Scan for the cell matching the given text and deliver its (x, y) coordinate at center. 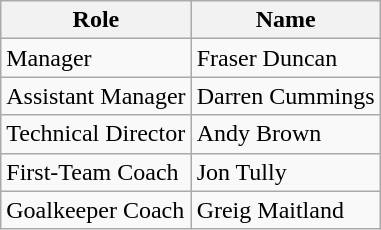
Fraser Duncan (286, 58)
Role (96, 20)
Darren Cummings (286, 96)
Technical Director (96, 134)
Greig Maitland (286, 210)
First-Team Coach (96, 172)
Jon Tully (286, 172)
Manager (96, 58)
Assistant Manager (96, 96)
Name (286, 20)
Goalkeeper Coach (96, 210)
Andy Brown (286, 134)
